Locate the cell with the specified text and output its (x, y) center coordinate. 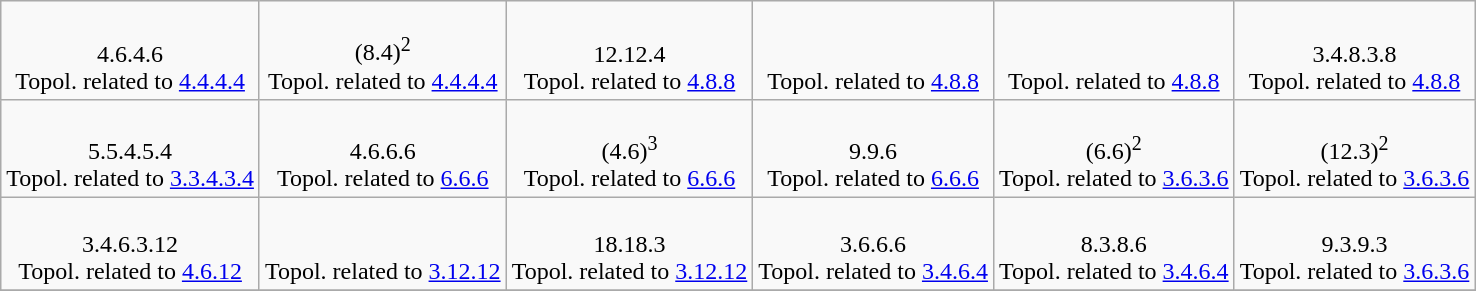
(6.6)2Topol. related to 3.6.3.6 (1114, 148)
3.4.8.3.8Topol. related to 4.8.8 (1354, 50)
3.6.6.6Topol. related to 3.4.6.4 (874, 244)
(8.4)2Topol. related to 4.4.4.4 (382, 50)
(4.6)3Topol. related to 6.6.6 (630, 148)
(12.3)2Topol. related to 3.6.3.6 (1354, 148)
3.4.6.3.12Topol. related to 4.6.12 (130, 244)
8.3.8.6Topol. related to 3.4.6.4 (1114, 244)
9.3.9.3Topol. related to 3.6.3.6 (1354, 244)
9.9.6Topol. related to 6.6.6 (874, 148)
12.12.4Topol. related to 4.8.8 (630, 50)
4.6.6.6Topol. related to 6.6.6 (382, 148)
Topol. related to 3.12.12 (382, 244)
18.18.3Topol. related to 3.12.12 (630, 244)
4.6.4.6Topol. related to 4.4.4.4 (130, 50)
5.5.4.5.4Topol. related to 3.3.4.3.4 (130, 148)
